Return [x, y] of the center of cell containing provided text 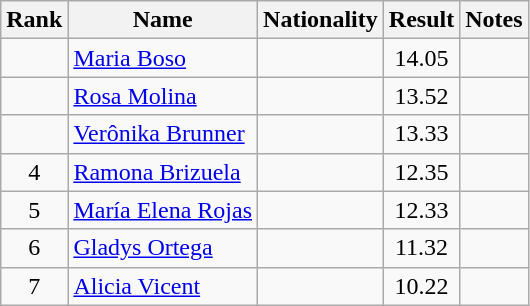
13.33 [421, 134]
María Elena Rojas [163, 210]
Notes [494, 20]
6 [34, 248]
10.22 [421, 286]
Ramona Brizuela [163, 172]
12.33 [421, 210]
12.35 [421, 172]
Rosa Molina [163, 96]
5 [34, 210]
7 [34, 286]
13.52 [421, 96]
Gladys Ortega [163, 248]
Nationality [321, 20]
14.05 [421, 58]
Verônika Brunner [163, 134]
Maria Boso [163, 58]
Name [163, 20]
4 [34, 172]
Alicia Vicent [163, 286]
11.32 [421, 248]
Result [421, 20]
Rank [34, 20]
